Provide the [X, Y] coordinate of the cell's center where the given text is located.  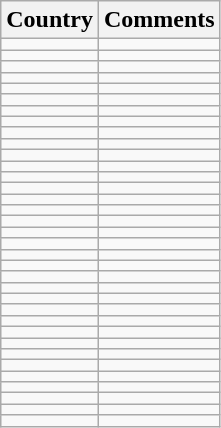
Country [50, 20]
Comments [159, 20]
